Pinpoint the cell where the given text exists, returning its (X, Y) midpoint coordinate. 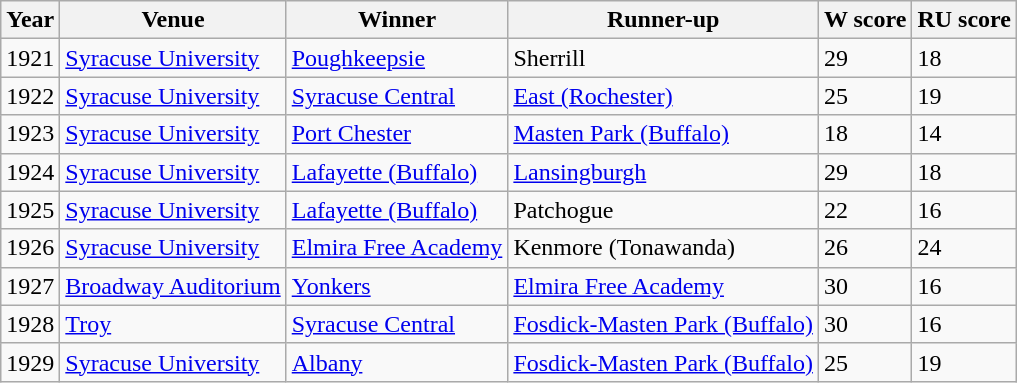
1921 (30, 58)
Kenmore (Tonawanda) (664, 248)
Troy (173, 324)
Albany (397, 362)
1928 (30, 324)
Sherrill (664, 58)
26 (864, 248)
Runner-up (664, 20)
Broadway Auditorium (173, 286)
24 (964, 248)
14 (964, 134)
1922 (30, 96)
Patchogue (664, 210)
Yonkers (397, 286)
RU score (964, 20)
1923 (30, 134)
1929 (30, 362)
Masten Park (Buffalo) (664, 134)
Port Chester (397, 134)
Winner (397, 20)
Lansingburgh (664, 172)
Year (30, 20)
1925 (30, 210)
1927 (30, 286)
East (Rochester) (664, 96)
22 (864, 210)
Venue (173, 20)
W score (864, 20)
Poughkeepsie (397, 58)
1926 (30, 248)
1924 (30, 172)
